Capture the cell that displays the provided text and extract its (X, Y) central coordinate. 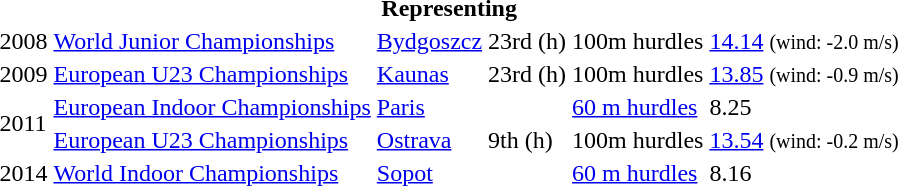
Paris (429, 107)
European Indoor Championships (212, 107)
Kaunas (429, 74)
Ostrava (429, 140)
World Junior Championships (212, 41)
60 m hurdles (638, 107)
9th (h) (528, 140)
Bydgoszcz (429, 41)
